Locate the cell with the specified text and output its [x, y] center coordinate. 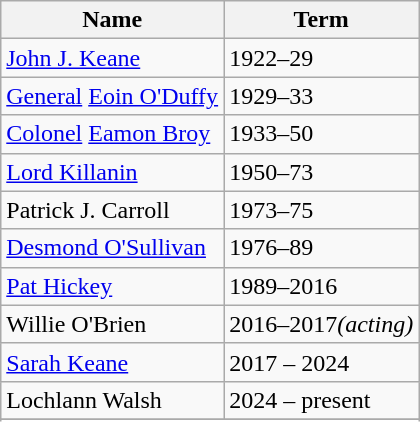
1929–33 [322, 96]
Lord Killanin [112, 172]
Lochlann Walsh [112, 400]
Colonel Eamon Broy [112, 134]
1973–75 [322, 210]
2016–2017(acting) [322, 324]
2017 – 2024 [322, 362]
Name [112, 20]
1950–73 [322, 172]
Pat Hickey [112, 286]
John J. Keane [112, 58]
Term [322, 20]
Willie O'Brien [112, 324]
Patrick J. Carroll [112, 210]
Desmond O'Sullivan [112, 248]
Sarah Keane [112, 362]
1922–29 [322, 58]
1989–2016 [322, 286]
1976–89 [322, 248]
2024 – present [322, 400]
1933–50 [322, 134]
General Eoin O'Duffy [112, 96]
